From the cell containing the given text, extract its center point as (x, y) coordinate. 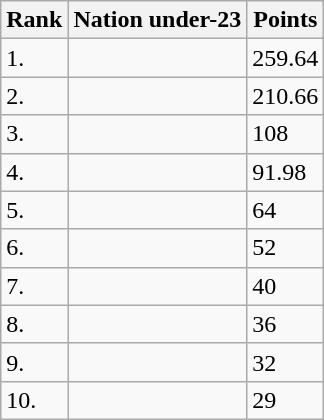
40 (286, 286)
210.66 (286, 96)
64 (286, 210)
91.98 (286, 172)
9. (34, 362)
Rank (34, 20)
108 (286, 134)
Nation under-23 (158, 20)
36 (286, 324)
32 (286, 362)
2. (34, 96)
6. (34, 248)
7. (34, 286)
8. (34, 324)
52 (286, 248)
259.64 (286, 58)
29 (286, 400)
3. (34, 134)
1. (34, 58)
4. (34, 172)
Points (286, 20)
10. (34, 400)
5. (34, 210)
